Locate the cell with the specified text and output its [x, y] center coordinate. 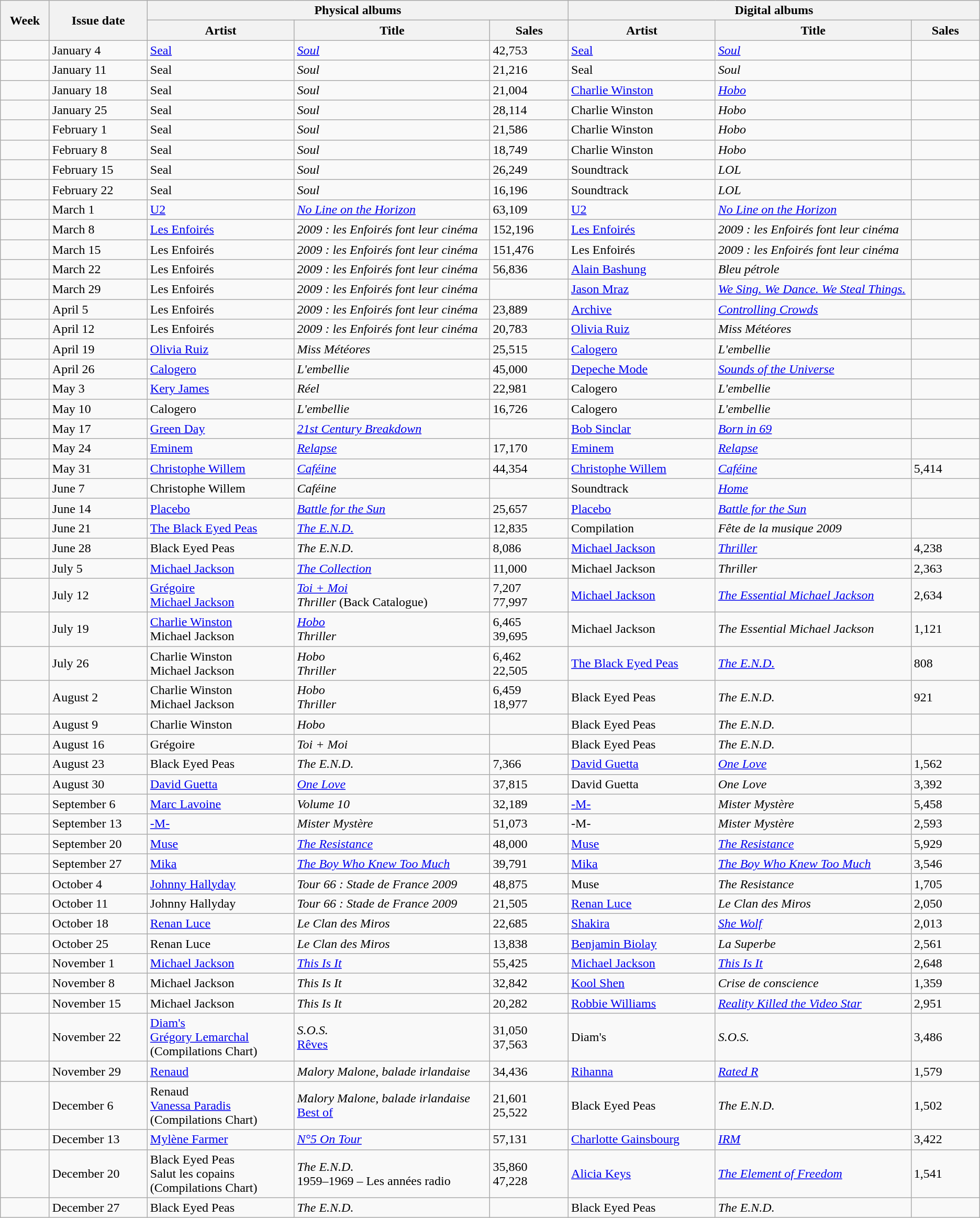
Marc Lavoine [221, 804]
45,000 [529, 369]
Depeche Mode [642, 369]
Fête de la musique 2009 [813, 528]
Rihanna [642, 1071]
May 3 [98, 389]
5,929 [945, 844]
2,634 [945, 596]
La Superbe [813, 944]
32,189 [529, 804]
July 26 [98, 664]
Benjamin Biolay [642, 944]
Week [25, 20]
The Collection [392, 568]
32,842 [529, 984]
21,216 [529, 70]
July 5 [98, 568]
November 15 [98, 1003]
Réel [392, 389]
Issue date [98, 20]
Born in 69 [813, 429]
May 17 [98, 429]
7,366 [529, 764]
51,073 [529, 824]
January 11 [98, 70]
S.O.S. [813, 1037]
August 30 [98, 784]
August 2 [98, 697]
808 [945, 664]
Green Day [221, 429]
16,196 [529, 189]
8,086 [529, 548]
September 27 [98, 864]
November 8 [98, 984]
December 6 [98, 1105]
12,835 [529, 528]
Diam's [642, 1037]
44,354 [529, 468]
21,586 [529, 130]
57,131 [529, 1139]
Kery James [221, 389]
Bleu pétrole [813, 270]
2,050 [945, 903]
1,121 [945, 629]
5,458 [945, 804]
April 19 [98, 349]
39,791 [529, 864]
Kool Shen [642, 984]
Physical albums [358, 10]
Toi + Moi [392, 744]
48,000 [529, 844]
December 27 [98, 1208]
March 1 [98, 209]
Controlling Crowds [813, 309]
GrégoireMichael Jackson [221, 596]
Charlotte Gainsbourg [642, 1139]
1,359 [945, 984]
21st Century Breakdown [392, 429]
22,981 [529, 389]
1,579 [945, 1071]
April 26 [98, 369]
Archive [642, 309]
56,836 [529, 270]
18,749 [529, 150]
4,238 [945, 548]
September 13 [98, 824]
December 20 [98, 1174]
Malory Malone, balade irlandaiseBest of [392, 1105]
October 4 [98, 884]
Grégoire [221, 744]
2,013 [945, 923]
Sounds of the Universe [813, 369]
August 9 [98, 724]
20,282 [529, 1003]
3,486 [945, 1037]
Malory Malone, balade irlandaise [392, 1071]
Compilation [642, 528]
January 18 [98, 90]
6,46222,505 [529, 664]
July 12 [98, 596]
Reality Killed the Video Star [813, 1003]
25,657 [529, 508]
Alicia Keys [642, 1174]
Rated R [813, 1071]
2,363 [945, 568]
June 21 [98, 528]
June 28 [98, 548]
Crise de conscience [813, 984]
February 8 [98, 150]
16,726 [529, 409]
September 6 [98, 804]
28,114 [529, 110]
We Sing. We Dance. We Steal Things. [813, 289]
2,951 [945, 1003]
151,476 [529, 250]
February 22 [98, 189]
February 15 [98, 170]
921 [945, 697]
6,45918,977 [529, 697]
21,505 [529, 903]
April 12 [98, 329]
November 29 [98, 1071]
Black Eyed PeasSalut les copains (Compilations Chart) [221, 1174]
13,838 [529, 944]
May 24 [98, 449]
6,46539,695 [529, 629]
November 1 [98, 964]
3,392 [945, 784]
1,562 [945, 764]
35,86047,228 [529, 1174]
1,705 [945, 884]
55,425 [529, 964]
20,783 [529, 329]
Bob Sinclar [642, 429]
August 16 [98, 744]
March 8 [98, 229]
January 25 [98, 110]
Renaud [221, 1071]
October 11 [98, 903]
1,502 [945, 1105]
34,436 [529, 1071]
June 14 [98, 508]
48,875 [529, 884]
11,000 [529, 568]
March 29 [98, 289]
Digital albums [774, 10]
October 18 [98, 923]
December 13 [98, 1139]
S.O.S.Rêves [392, 1037]
Alain Bashung [642, 270]
She Wolf [813, 923]
5,414 [945, 468]
August 23 [98, 764]
22,685 [529, 923]
1,541 [945, 1174]
Shakira [642, 923]
January 4 [98, 50]
March 15 [98, 250]
2,561 [945, 944]
March 22 [98, 270]
63,109 [529, 209]
N°5 On Tour [392, 1139]
17,170 [529, 449]
Home [813, 488]
21,004 [529, 90]
21,60125,522 [529, 1105]
152,196 [529, 229]
2,648 [945, 964]
May 31 [98, 468]
November 22 [98, 1037]
Robbie Williams [642, 1003]
Toi + MoiThriller (Back Catalogue) [392, 596]
September 20 [98, 844]
3,422 [945, 1139]
26,249 [529, 170]
Jason Mraz [642, 289]
Mylène Farmer [221, 1139]
Volume 10 [392, 804]
May 10 [98, 409]
23,889 [529, 309]
IRM [813, 1139]
31,05037,563 [529, 1037]
February 1 [98, 130]
25,515 [529, 349]
RenaudVanessa Paradis (Compilations Chart) [221, 1105]
July 19 [98, 629]
7,20777,997 [529, 596]
37,815 [529, 784]
April 5 [98, 309]
Diam'sGrégory Lemarchal (Compilations Chart) [221, 1037]
2,593 [945, 824]
42,753 [529, 50]
3,546 [945, 864]
June 7 [98, 488]
The Element of Freedom [813, 1174]
October 25 [98, 944]
The E.N.D.1959–1969 – Les années radio [392, 1174]
